From the cell containing the given text, extract its center point as [X, Y] coordinate. 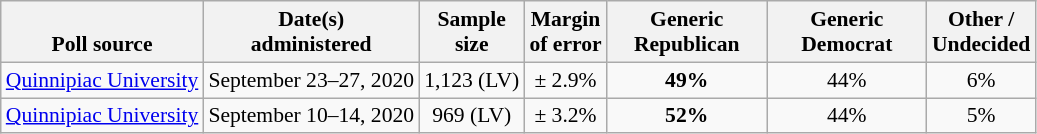
September 10–14, 2020 [311, 116]
1,123 (LV) [472, 80]
6% [981, 80]
± 2.9% [565, 80]
Poll source [102, 32]
± 3.2% [565, 116]
September 23–27, 2020 [311, 80]
Other /Undecided [981, 32]
GenericRepublican [687, 32]
Samplesize [472, 32]
49% [687, 80]
5% [981, 116]
GenericDemocrat [847, 32]
52% [687, 116]
Date(s)administered [311, 32]
Marginof error [565, 32]
969 (LV) [472, 116]
